Detect which cell encompasses the target text, then output its (x, y) center coordinate. 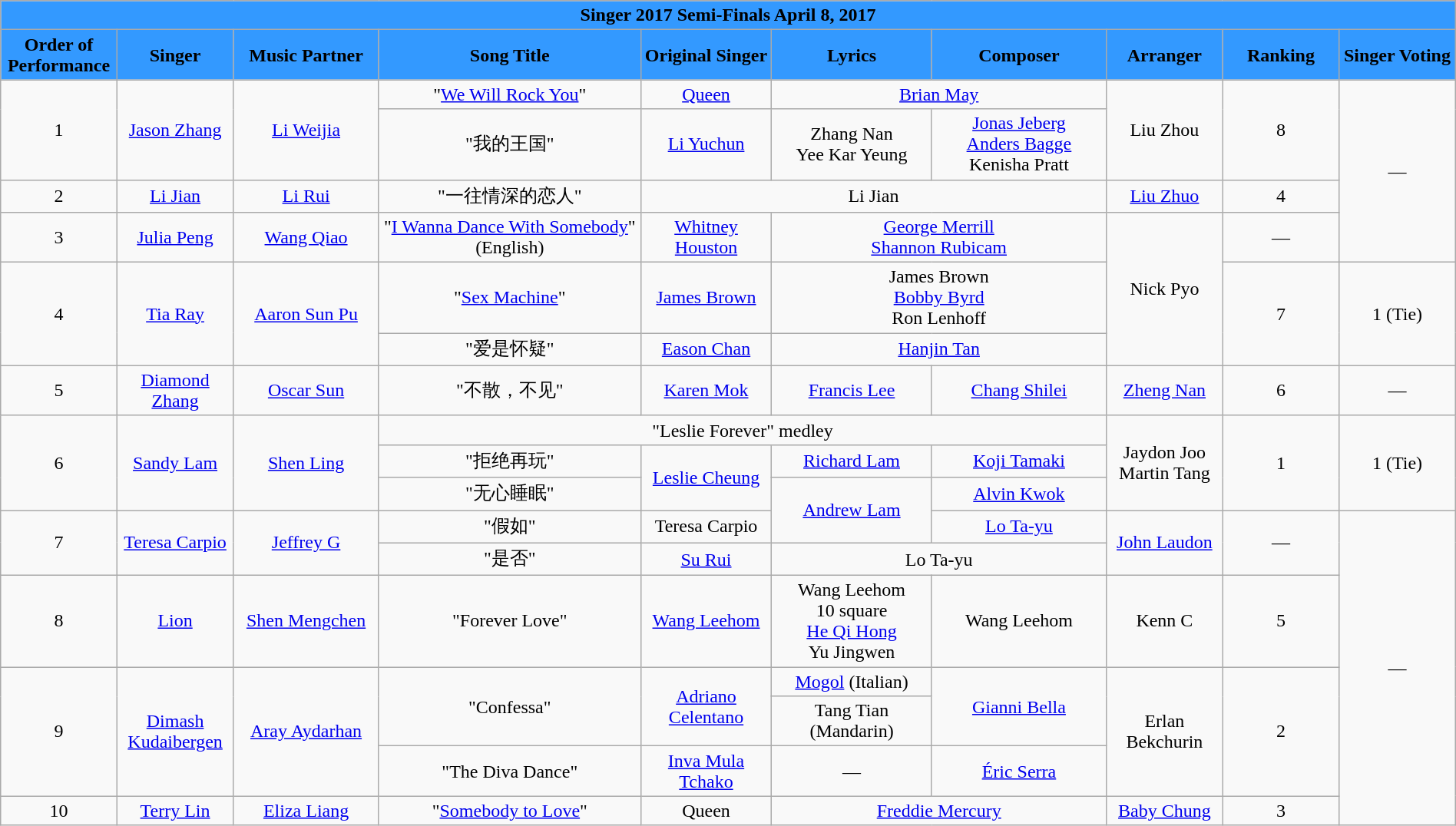
Ranking (1281, 55)
Original Singer (706, 55)
9 (59, 732)
"不散，不见" (510, 390)
Aray Aydarhan (306, 732)
"爱是怀疑" (510, 350)
James Brown (706, 298)
Singer (175, 55)
Wang Leehom 10 square He Qi Hong Yu Jingwen (852, 622)
Chang Shilei (1018, 390)
Andrew Lam (852, 510)
"Leslie Forever" medley (742, 430)
Tia Ray (175, 315)
Li Yuchun (706, 144)
Eason Chan (706, 350)
"是否" (510, 559)
Singer 2017 Semi-Finals April 8, 2017 (728, 15)
Li Weijia (306, 130)
Arranger (1165, 55)
Francis Lee (852, 390)
Gianni Bella (1018, 706)
Song Title (510, 55)
Order of Performance (59, 55)
Aaron Sun Pu (306, 315)
George Merrill Shannon Rubicam (939, 238)
Kenn C (1165, 622)
Hanjin Tan (939, 350)
Freddie Mercury (939, 811)
John Laudon (1165, 542)
Julia Peng (175, 238)
Terry Lin (175, 811)
Shen Mengchen (306, 622)
Mogol (Italian) (852, 682)
"We Will Rock You" (510, 94)
Wang Qiao (306, 238)
Jonas Jeberg Anders Bagge Kenisha Pratt (1018, 144)
James Brown Bobby Byrd Ron Lenhoff (939, 298)
Composer (1018, 55)
"Forever Love" (510, 622)
Zheng Nan (1165, 390)
Tang Tian (Mandarin) (852, 722)
"无心睡眠" (510, 494)
Éric Serra (1018, 771)
Liu Zhuo (1165, 197)
"Sex Machine" (510, 298)
"The Diva Dance" (510, 771)
Leslie Cheung (706, 477)
Jeffrey G (306, 542)
Jason Zhang (175, 130)
"一往情深的恋人" (510, 197)
Eliza Liang (306, 811)
Jaydon Joo Martin Tang (1165, 462)
"Somebody to Love" (510, 811)
Liu Zhou (1165, 130)
"我的王国" (510, 144)
Oscar Sun (306, 390)
"Confessa" (510, 706)
Nick Pyo (1165, 289)
"拒绝再玩" (510, 461)
Zhang Nan Yee Kar Yeung (852, 144)
Singer Voting (1398, 55)
Shen Ling (306, 462)
Karen Mok (706, 390)
Dimash Kudaibergen (175, 732)
Inva Mula Tchako (706, 771)
Richard Lam (852, 461)
Koji Tamaki (1018, 461)
Lyrics (852, 55)
Baby Chung (1165, 811)
10 (59, 811)
Alvin Kwok (1018, 494)
Sandy Lam (175, 462)
Music Partner (306, 55)
Brian May (939, 94)
"假如" (510, 527)
Diamond Zhang (175, 390)
"I Wanna Dance With Somebody" (English) (510, 238)
Lion (175, 622)
Li Rui (306, 197)
Erlan Bekchurin (1165, 732)
Adriano Celentano (706, 706)
Whitney Houston (706, 238)
Su Rui (706, 559)
